Scan for the cell matching the given text and deliver its [x, y] coordinate at center. 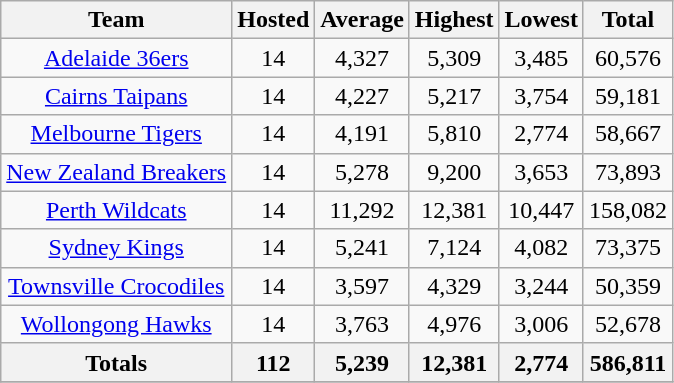
586,811 [628, 362]
4,082 [541, 248]
112 [274, 362]
Adelaide 36ers [116, 58]
4,329 [454, 286]
5,217 [454, 96]
Total [628, 20]
7,124 [454, 248]
5,278 [362, 172]
59,181 [628, 96]
4,191 [362, 134]
Totals [116, 362]
73,375 [628, 248]
Wollongong Hawks [116, 324]
Highest [454, 20]
50,359 [628, 286]
Sydney Kings [116, 248]
Perth Wildcats [116, 210]
3,006 [541, 324]
3,244 [541, 286]
4,227 [362, 96]
58,667 [628, 134]
Cairns Taipans [116, 96]
Hosted [274, 20]
Team [116, 20]
Melbourne Tigers [116, 134]
9,200 [454, 172]
5,239 [362, 362]
3,485 [541, 58]
Lowest [541, 20]
4,327 [362, 58]
5,309 [454, 58]
158,082 [628, 210]
73,893 [628, 172]
5,810 [454, 134]
3,754 [541, 96]
10,447 [541, 210]
New Zealand Breakers [116, 172]
11,292 [362, 210]
4,976 [454, 324]
52,678 [628, 324]
60,576 [628, 58]
Average [362, 20]
5,241 [362, 248]
3,597 [362, 286]
3,653 [541, 172]
3,763 [362, 324]
Townsville Crocodiles [116, 286]
